Pinpoint the cell where the given text exists, returning its [x, y] midpoint coordinate. 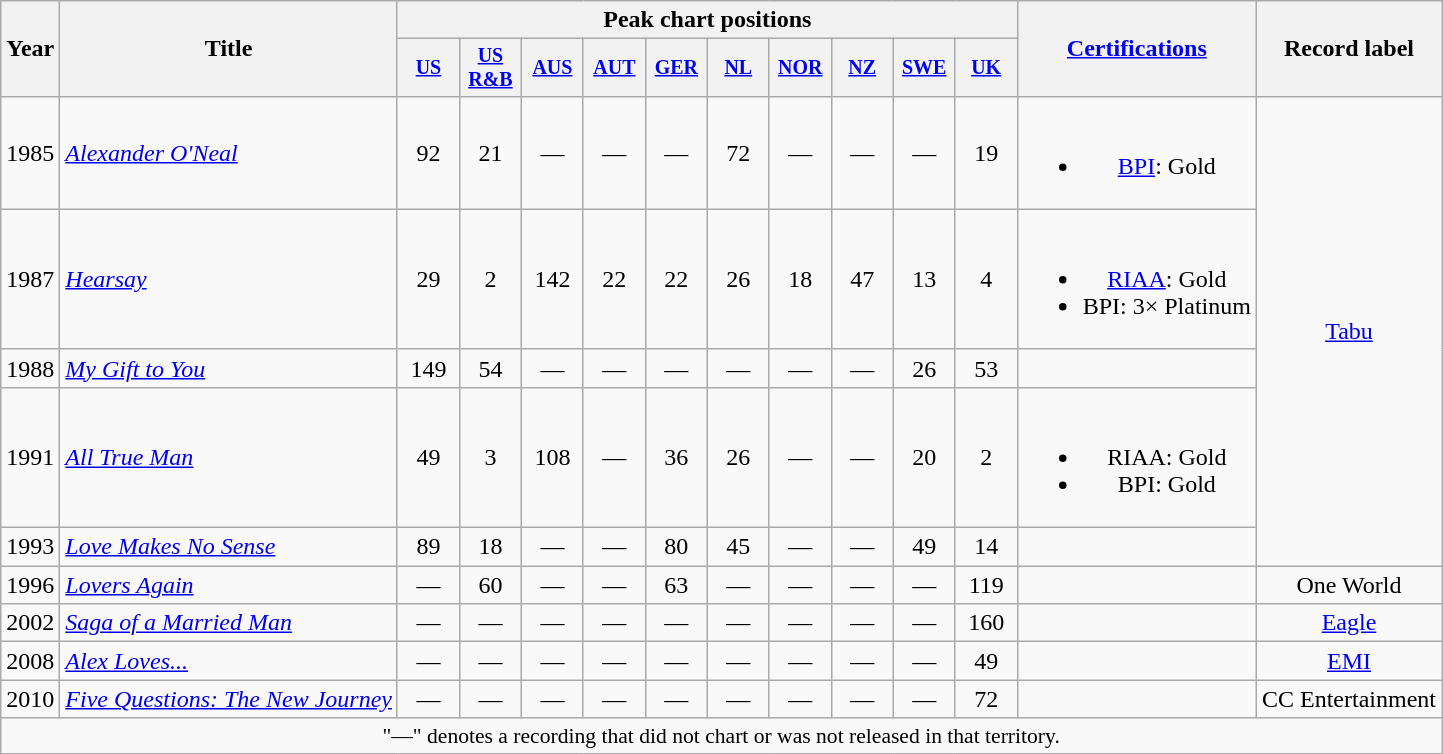
One World [1348, 585]
63 [676, 585]
Alexander O'Neal [229, 152]
UK [986, 68]
AUS [552, 68]
3 [490, 457]
Saga of a Married Man [229, 623]
Lovers Again [229, 585]
142 [552, 279]
14 [986, 547]
RIAA: GoldBPI: Gold [1136, 457]
29 [428, 279]
Alex Loves... [229, 661]
47 [862, 279]
21 [490, 152]
EMI [1348, 661]
SWE [924, 68]
"—" denotes a recording that did not chart or was not released in that territory. [722, 736]
Love Makes No Sense [229, 547]
60 [490, 585]
All True Man [229, 457]
Five Questions: The New Journey [229, 699]
54 [490, 368]
1987 [30, 279]
149 [428, 368]
Eagle [1348, 623]
GER [676, 68]
45 [738, 547]
1996 [30, 585]
20 [924, 457]
Hearsay [229, 279]
1985 [30, 152]
Certifications [1136, 49]
36 [676, 457]
RIAA: GoldBPI: 3× Platinum [1136, 279]
USR&B [490, 68]
NL [738, 68]
CC Entertainment [1348, 699]
108 [552, 457]
US [428, 68]
92 [428, 152]
89 [428, 547]
1988 [30, 368]
NOR [800, 68]
2002 [30, 623]
My Gift to You [229, 368]
1993 [30, 547]
BPI: Gold [1136, 152]
119 [986, 585]
19 [986, 152]
2008 [30, 661]
Peak chart positions [707, 20]
Title [229, 49]
NZ [862, 68]
Year [30, 49]
1991 [30, 457]
53 [986, 368]
Tabu [1348, 330]
AUT [614, 68]
4 [986, 279]
Record label [1348, 49]
160 [986, 623]
80 [676, 547]
13 [924, 279]
2010 [30, 699]
